For the text-containing cell, return its midpoint in (X, Y) coordinate format. 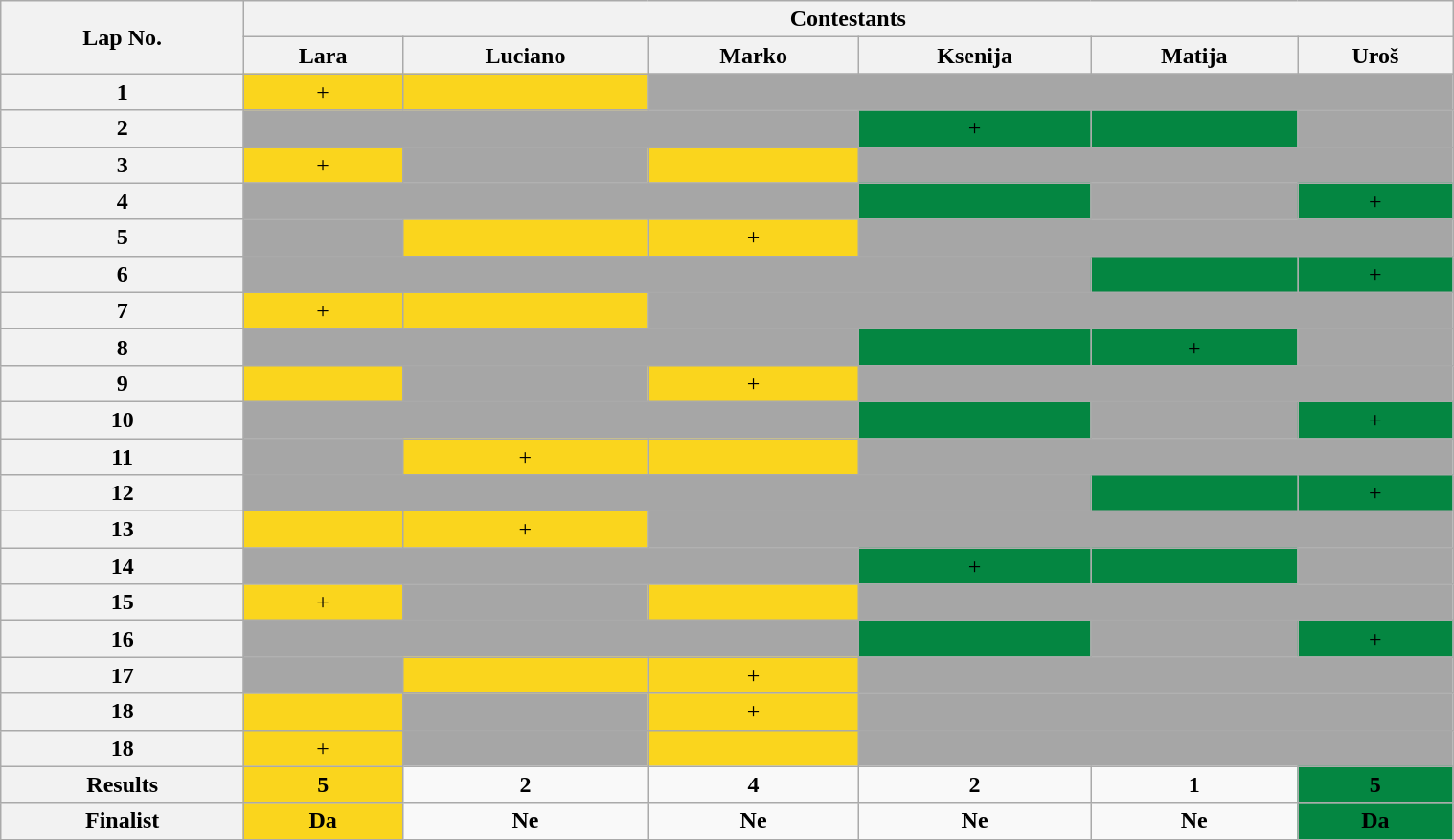
9 (123, 383)
12 (123, 493)
16 (123, 639)
Marko (753, 56)
14 (123, 566)
8 (123, 347)
Results (123, 784)
Luciano (525, 56)
6 (123, 274)
17 (123, 675)
Uroš (1375, 56)
Lara (323, 56)
Finalist (123, 821)
Matija (1193, 56)
Lap No. (123, 37)
Contestants (849, 19)
10 (123, 420)
7 (123, 310)
11 (123, 457)
13 (123, 530)
3 (123, 165)
Ksenija (975, 56)
15 (123, 602)
